Detect which cell encompasses the target text, then output its [x, y] center coordinate. 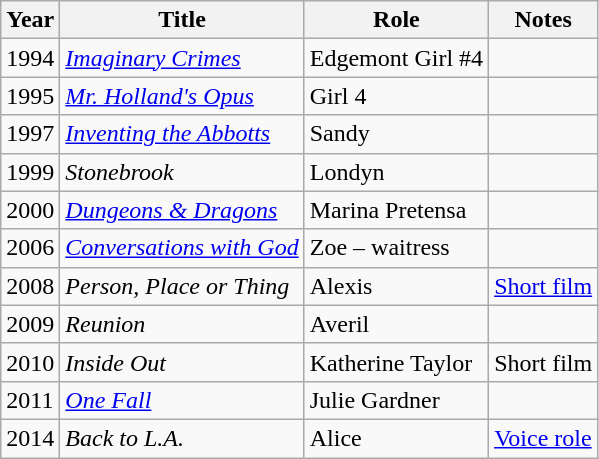
Role [396, 20]
One Fall [182, 400]
2000 [30, 210]
Person, Place or Thing [182, 286]
2011 [30, 400]
Alexis [396, 286]
Title [182, 20]
Year [30, 20]
Inventing the Abbotts [182, 134]
Back to L.A. [182, 438]
Voice role [544, 438]
Katherine Taylor [396, 362]
1999 [30, 172]
1997 [30, 134]
Edgemont Girl #4 [396, 58]
Londyn [396, 172]
Zoe – waitress [396, 248]
Dungeons & Dragons [182, 210]
Sandy [396, 134]
2008 [30, 286]
Notes [544, 20]
Inside Out [182, 362]
2009 [30, 324]
Marina Pretensa [396, 210]
Averil [396, 324]
2014 [30, 438]
Julie Gardner [396, 400]
Alice [396, 438]
Reunion [182, 324]
1995 [30, 96]
Stonebrook [182, 172]
Girl 4 [396, 96]
Imaginary Crimes [182, 58]
2006 [30, 248]
Conversations with God [182, 248]
1994 [30, 58]
Mr. Holland's Opus [182, 96]
2010 [30, 362]
